Locate the cell with the specified text and output its (x, y) center coordinate. 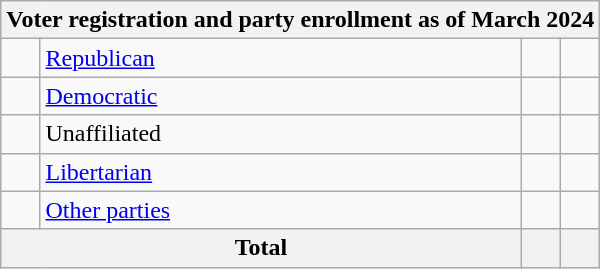
Unaffiliated (280, 134)
Total (262, 248)
Other parties (280, 210)
Libertarian (280, 172)
Republican (280, 58)
Democratic (280, 96)
Voter registration and party enrollment as of March 2024 (300, 20)
